Detect which cell encompasses the target text, then output its (x, y) center coordinate. 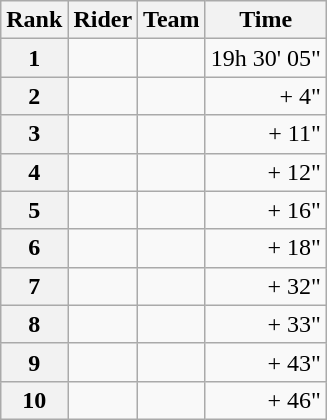
1 (34, 58)
+ 12" (266, 172)
+ 18" (266, 248)
+ 43" (266, 362)
8 (34, 324)
Rank (34, 20)
4 (34, 172)
6 (34, 248)
Team (172, 20)
Time (266, 20)
10 (34, 400)
19h 30' 05" (266, 58)
2 (34, 96)
+ 32" (266, 286)
+ 46" (266, 400)
7 (34, 286)
3 (34, 134)
+ 16" (266, 210)
Rider (103, 20)
+ 33" (266, 324)
5 (34, 210)
+ 11" (266, 134)
9 (34, 362)
+ 4" (266, 96)
